For the text-containing cell, return its midpoint in [x, y] coordinate format. 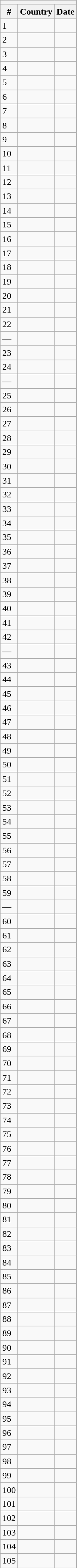
7 [9, 111]
34 [9, 523]
78 [9, 1177]
37 [9, 566]
1 [9, 26]
# [9, 12]
90 [9, 1348]
53 [9, 807]
70 [9, 1063]
64 [9, 978]
44 [9, 680]
41 [9, 622]
86 [9, 1291]
22 [9, 324]
Date [66, 12]
30 [9, 466]
97 [9, 1447]
32 [9, 495]
57 [9, 864]
99 [9, 1475]
Country [36, 12]
105 [9, 1561]
93 [9, 1390]
74 [9, 1120]
104 [9, 1547]
61 [9, 935]
36 [9, 552]
96 [9, 1433]
27 [9, 424]
71 [9, 1077]
14 [9, 211]
45 [9, 694]
65 [9, 992]
66 [9, 1006]
49 [9, 751]
6 [9, 97]
24 [9, 367]
68 [9, 1035]
54 [9, 822]
33 [9, 509]
94 [9, 1404]
11 [9, 168]
10 [9, 153]
73 [9, 1106]
12 [9, 182]
3 [9, 54]
75 [9, 1134]
13 [9, 196]
102 [9, 1518]
2 [9, 40]
81 [9, 1220]
18 [9, 267]
5 [9, 83]
100 [9, 1490]
72 [9, 1092]
25 [9, 395]
79 [9, 1191]
52 [9, 793]
23 [9, 353]
42 [9, 637]
69 [9, 1049]
101 [9, 1504]
76 [9, 1149]
15 [9, 225]
84 [9, 1262]
67 [9, 1021]
59 [9, 893]
82 [9, 1234]
58 [9, 879]
48 [9, 736]
77 [9, 1163]
55 [9, 836]
43 [9, 665]
20 [9, 296]
38 [9, 580]
63 [9, 964]
47 [9, 722]
89 [9, 1333]
95 [9, 1419]
4 [9, 68]
62 [9, 950]
46 [9, 708]
8 [9, 125]
103 [9, 1532]
56 [9, 850]
51 [9, 779]
9 [9, 139]
60 [9, 921]
83 [9, 1248]
26 [9, 410]
40 [9, 608]
80 [9, 1205]
85 [9, 1276]
28 [9, 438]
19 [9, 282]
50 [9, 765]
87 [9, 1305]
92 [9, 1376]
35 [9, 537]
29 [9, 452]
17 [9, 253]
39 [9, 594]
31 [9, 481]
88 [9, 1319]
91 [9, 1362]
16 [9, 239]
98 [9, 1461]
21 [9, 310]
